Output the (X, Y) coordinate of the center of the cell containing the given text.  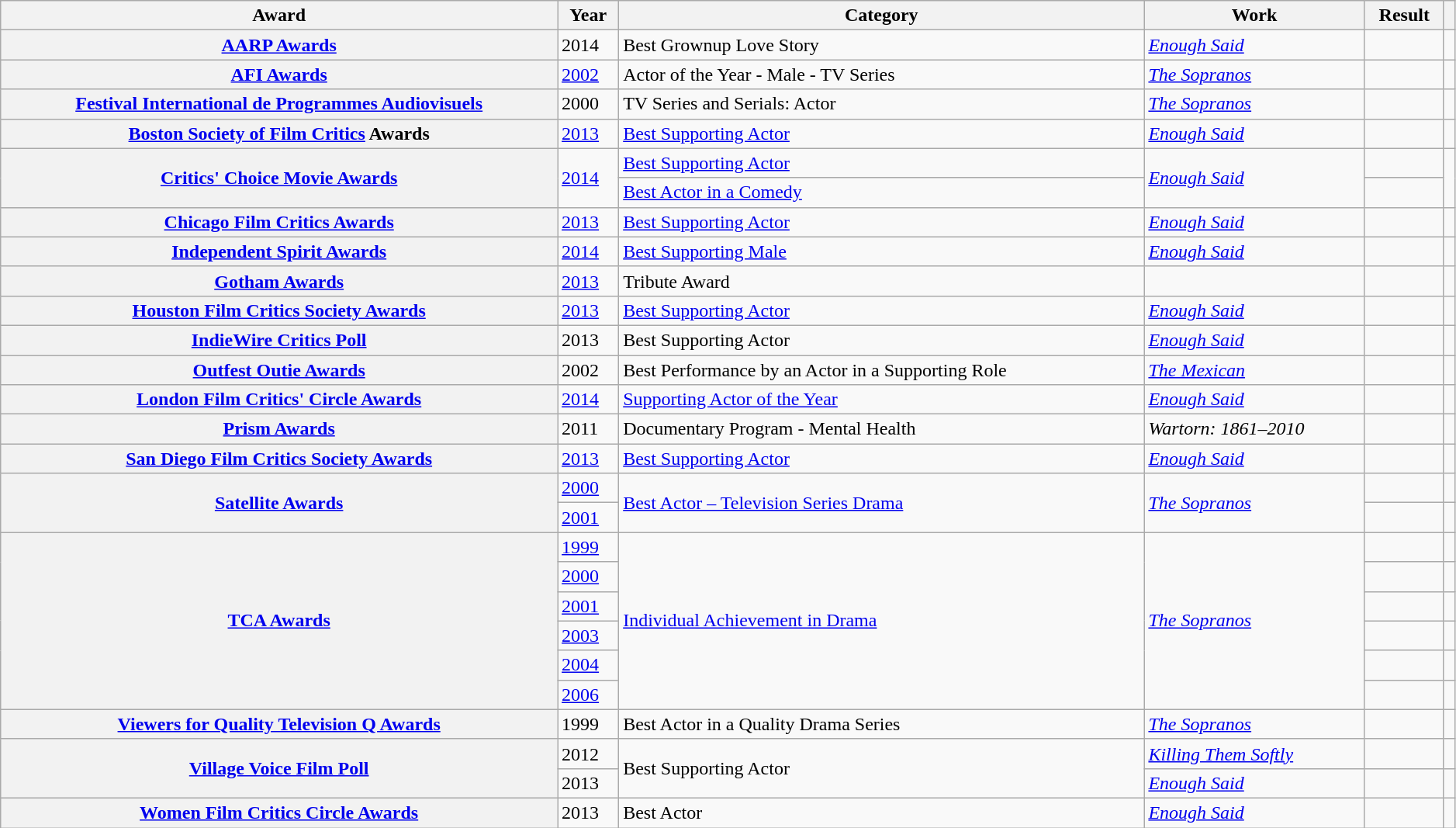
2011 (588, 429)
Best Performance by an Actor in a Supporting Role (881, 370)
Critics' Choice Movie Awards (279, 178)
Outfest Outie Awards (279, 370)
Individual Achievement in Drama (881, 621)
TV Series and Serials: Actor (881, 104)
Festival International de Programmes Audiovisuels (279, 104)
Tribute Award (881, 281)
Supporting Actor of the Year (881, 400)
Year (588, 16)
AARP Awards (279, 45)
Boston Society of Film Critics Awards (279, 133)
Best Actor in a Quality Drama Series (881, 724)
Village Voice Film Poll (279, 768)
Independent Spirit Awards (279, 251)
2006 (588, 695)
Best Actor – Television Series Drama (881, 503)
IndieWire Critics Poll (279, 340)
Award (279, 16)
2004 (588, 665)
Prism Awards (279, 429)
Wartorn: 1861–2010 (1254, 429)
Result (1404, 16)
2003 (588, 636)
Best Actor in a Comedy (881, 192)
Women Film Critics Circle Awards (279, 812)
Category (881, 16)
Work (1254, 16)
The Mexican (1254, 370)
Houston Film Critics Society Awards (279, 310)
Actor of the Year - Male - TV Series (881, 74)
TCA Awards (279, 621)
Best Actor (881, 812)
Chicago Film Critics Awards (279, 222)
San Diego Film Critics Society Awards (279, 459)
Gotham Awards (279, 281)
Best Grownup Love Story (881, 45)
AFI Awards (279, 74)
2012 (588, 754)
Satellite Awards (279, 503)
Best Supporting Male (881, 251)
Documentary Program - Mental Health (881, 429)
London Film Critics' Circle Awards (279, 400)
Killing Them Softly (1254, 754)
Viewers for Quality Television Q Awards (279, 724)
